Detect which cell encompasses the target text, then output its (X, Y) center coordinate. 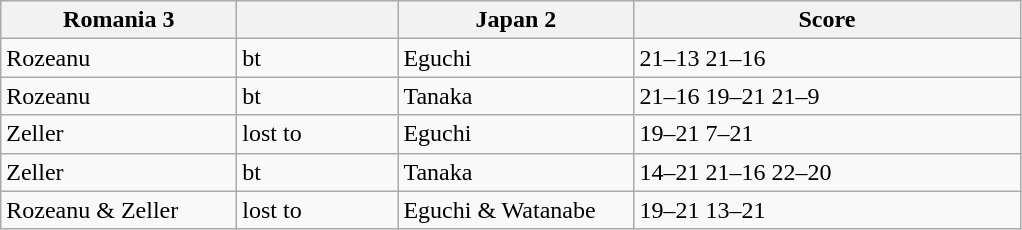
Romania 3 (119, 20)
Eguchi & Watanabe (516, 210)
Score (827, 20)
19–21 13–21 (827, 210)
Rozeanu & Zeller (119, 210)
Japan 2 (516, 20)
21–13 21–16 (827, 58)
14–21 21–16 22–20 (827, 172)
21–16 19–21 21–9 (827, 96)
19–21 7–21 (827, 134)
